Detect which cell encompasses the target text, then output its [X, Y] center coordinate. 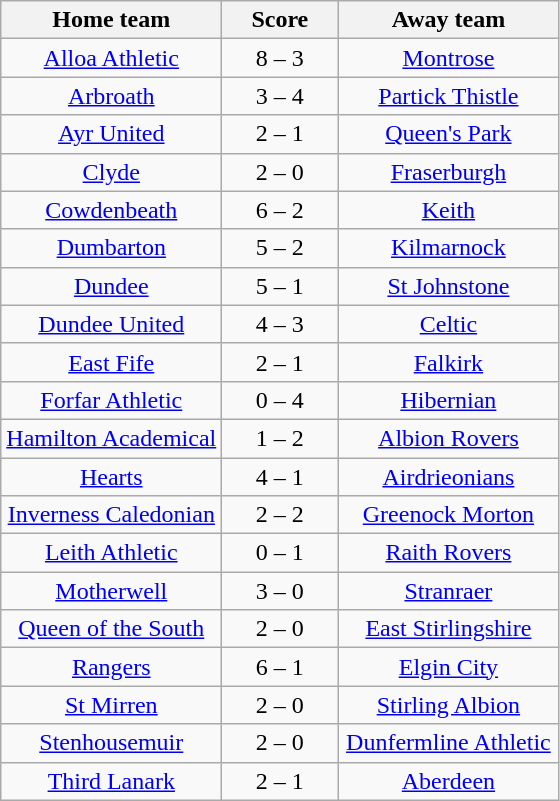
Stranraer [448, 591]
Falkirk [448, 362]
Greenock Morton [448, 515]
Partick Thistle [448, 96]
3 – 0 [280, 591]
1 – 2 [280, 438]
Raith Rovers [448, 553]
Hearts [112, 477]
5 – 1 [280, 286]
Elgin City [448, 667]
East Fife [112, 362]
4 – 3 [280, 324]
Third Lanark [112, 781]
Dunfermline Athletic [448, 743]
Hibernian [448, 400]
6 – 2 [280, 210]
Leith Athletic [112, 553]
St Mirren [112, 705]
5 – 2 [280, 248]
Inverness Caledonian [112, 515]
Score [280, 20]
Keith [448, 210]
Dundee United [112, 324]
Away team [448, 20]
3 – 4 [280, 96]
0 – 1 [280, 553]
St Johnstone [448, 286]
Airdrieonians [448, 477]
Alloa Athletic [112, 58]
Home team [112, 20]
Kilmarnock [448, 248]
Queen of the South [112, 629]
Hamilton Academical [112, 438]
Stirling Albion [448, 705]
4 – 1 [280, 477]
Dumbarton [112, 248]
Clyde [112, 172]
Ayr United [112, 134]
Queen's Park [448, 134]
6 – 1 [280, 667]
Celtic [448, 324]
East Stirlingshire [448, 629]
Arbroath [112, 96]
Montrose [448, 58]
Aberdeen [448, 781]
0 – 4 [280, 400]
Forfar Athletic [112, 400]
2 – 2 [280, 515]
Rangers [112, 667]
Fraserburgh [448, 172]
Albion Rovers [448, 438]
Dundee [112, 286]
Cowdenbeath [112, 210]
8 – 3 [280, 58]
Stenhousemuir [112, 743]
Motherwell [112, 591]
